Search for the cell housing the specified text and yield its (X, Y) center coordinate. 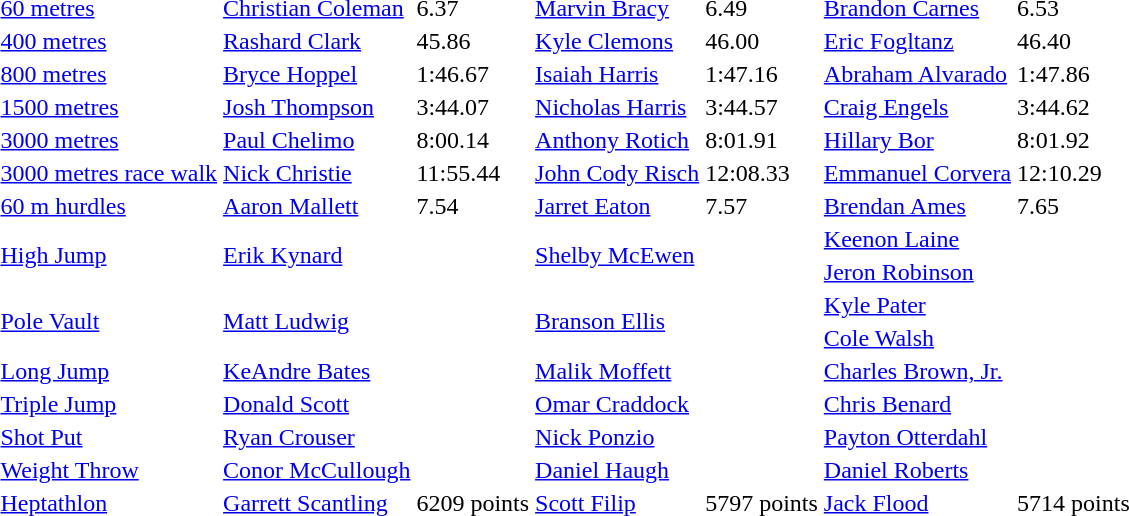
46.00 (762, 41)
Eric Fogltanz (917, 41)
3:44.07 (473, 107)
Nicholas Harris (618, 107)
1:46.67 (473, 74)
1:47.16 (762, 74)
Keenon Laine (917, 239)
Hillary Bor (917, 140)
Brendan Ames (917, 206)
Matt Ludwig (317, 322)
Daniel Roberts (917, 470)
8:01.91 (762, 140)
Craig Engels (917, 107)
Jeron Robinson (917, 272)
Chris Benard (917, 404)
Josh Thompson (317, 107)
Shelby McEwen (618, 256)
Cole Walsh (917, 338)
7.54 (473, 206)
Nick Christie (317, 173)
3:44.57 (762, 107)
Donald Scott (317, 404)
Daniel Haugh (618, 470)
Isaiah Harris (618, 74)
Payton Otterdahl (917, 437)
Rashard Clark (317, 41)
Aaron Mallett (317, 206)
11:55.44 (473, 173)
Jarret Eaton (618, 206)
Paul Chelimo (317, 140)
12:08.33 (762, 173)
Abraham Alvarado (917, 74)
Charles Brown, Jr. (917, 371)
Emmanuel Corvera (917, 173)
Anthony Rotich (618, 140)
Kyle Pater (917, 305)
Bryce Hoppel (317, 74)
Erik Kynard (317, 256)
Malik Moffett (618, 371)
Nick Ponzio (618, 437)
Conor McCullough (317, 470)
John Cody Risch (618, 173)
KeAndre Bates (317, 371)
8:00.14 (473, 140)
Branson Ellis (618, 322)
Ryan Crouser (317, 437)
7.57 (762, 206)
Omar Craddock (618, 404)
45.86 (473, 41)
Kyle Clemons (618, 41)
